Find where the given text appears and provide that cell's center as [x, y] coordinate. 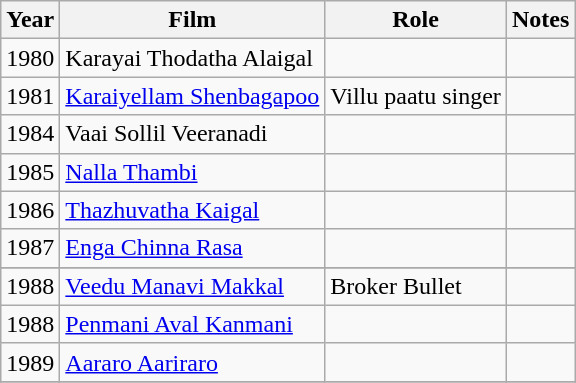
Nalla Thambi [192, 172]
1987 [30, 248]
Penmani Aval Kanmani [192, 324]
1984 [30, 134]
Villu paatu singer [416, 96]
1989 [30, 362]
1980 [30, 58]
1981 [30, 96]
Thazhuvatha Kaigal [192, 210]
Enga Chinna Rasa [192, 248]
Karayai Thodatha Alaigal [192, 58]
Year [30, 20]
Veedu Manavi Makkal [192, 286]
Broker Bullet [416, 286]
Notes [540, 20]
Aararo Aariraro [192, 362]
Role [416, 20]
1985 [30, 172]
1986 [30, 210]
Karaiyellam Shenbagapoo [192, 96]
Vaai Sollil Veeranadi [192, 134]
Film [192, 20]
